Return the [X, Y] coordinate for the center point of the cell that contains the specified text.  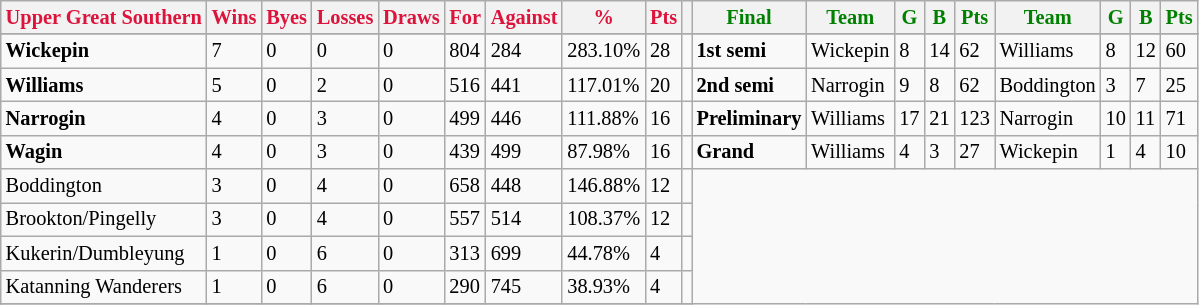
87.98% [604, 152]
For [464, 17]
44.78% [604, 253]
60 [1180, 51]
745 [524, 287]
Byes [286, 17]
Grand [750, 152]
17 [909, 118]
Upper Great Southern [104, 17]
111.88% [604, 118]
117.01% [604, 85]
557 [464, 219]
Against [524, 17]
Final [750, 17]
Brookton/Pingelly [104, 219]
Wagin [104, 152]
Wins [234, 17]
699 [524, 253]
Draws [411, 17]
448 [524, 186]
804 [464, 51]
514 [524, 219]
1st semi [750, 51]
9 [909, 85]
% [604, 17]
Katanning Wanderers [104, 287]
658 [464, 186]
108.37% [604, 219]
439 [464, 152]
284 [524, 51]
290 [464, 287]
28 [664, 51]
446 [524, 118]
5 [234, 85]
Kukerin/Dumbleyung [104, 253]
283.10% [604, 51]
2nd semi [750, 85]
25 [1180, 85]
71 [1180, 118]
27 [974, 152]
2 [345, 85]
20 [664, 85]
123 [974, 118]
38.93% [604, 287]
516 [464, 85]
Preliminary [750, 118]
11 [1146, 118]
Losses [345, 17]
441 [524, 85]
21 [939, 118]
146.88% [604, 186]
313 [464, 253]
14 [939, 51]
